Locate the cell with the specified text and output its (X, Y) center coordinate. 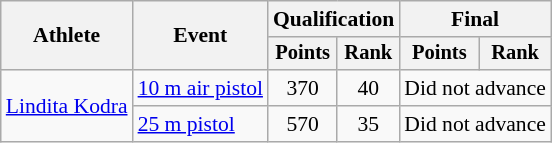
25 m pistol (200, 124)
570 (302, 124)
370 (302, 88)
Athlete (67, 36)
Final (475, 19)
35 (368, 124)
40 (368, 88)
Event (200, 36)
Lindita Kodra (67, 106)
Qualification (334, 19)
10 m air pistol (200, 88)
